Find where the given text appears and provide that cell's center as (X, Y) coordinate. 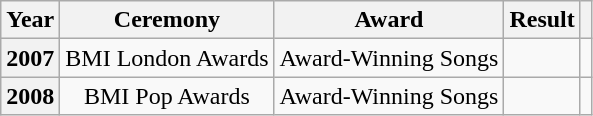
Award (389, 20)
BMI Pop Awards (167, 96)
Ceremony (167, 20)
Year (30, 20)
2008 (30, 96)
BMI London Awards (167, 58)
Result (542, 20)
2007 (30, 58)
